For the text-containing cell, return its midpoint in (X, Y) coordinate format. 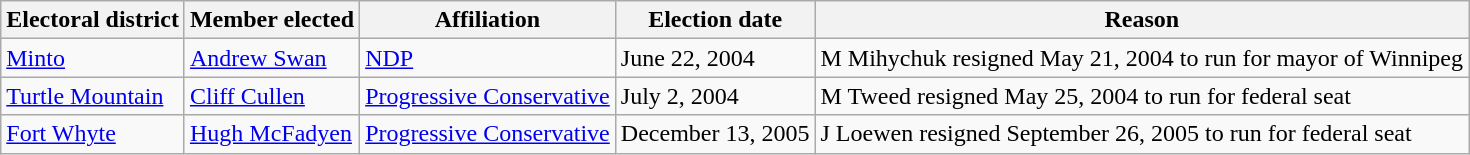
M Tweed resigned May 25, 2004 to run for federal seat (1142, 96)
Electoral district (93, 20)
J Loewen resigned September 26, 2005 to run for federal seat (1142, 134)
June 22, 2004 (715, 58)
NDP (488, 58)
Fort Whyte (93, 134)
Hugh McFadyen (272, 134)
December 13, 2005 (715, 134)
Andrew Swan (272, 58)
Affiliation (488, 20)
Election date (715, 20)
Turtle Mountain (93, 96)
July 2, 2004 (715, 96)
Member elected (272, 20)
Reason (1142, 20)
Cliff Cullen (272, 96)
Minto (93, 58)
M Mihychuk resigned May 21, 2004 to run for mayor of Winnipeg (1142, 58)
